Return the [X, Y] coordinate for the center point of the cell that contains the specified text.  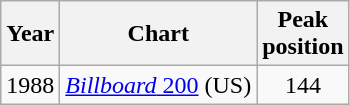
Chart [158, 34]
Year [30, 34]
1988 [30, 85]
Peakposition [303, 34]
Billboard 200 (US) [158, 85]
144 [303, 85]
